Extract the [x, y] coordinate from the center of the cell holding the provided text.  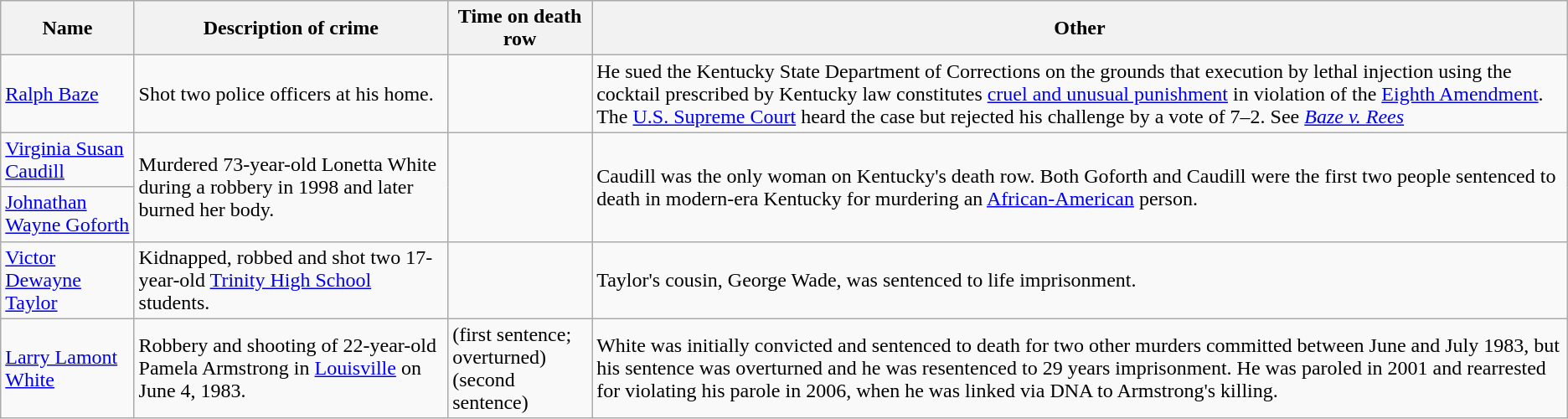
Virginia Susan Caudill [67, 159]
Larry Lamont White [67, 369]
Ralph Baze [67, 94]
Kidnapped, robbed and shot two 17-year-old Trinity High School students. [291, 280]
Time on death row [520, 28]
Shot two police officers at his home. [291, 94]
Name [67, 28]
Taylor's cousin, George Wade, was sentenced to life imprisonment. [1081, 280]
Robbery and shooting of 22-year-old Pamela Armstrong in Louisville on June 4, 1983. [291, 369]
Victor Dewayne Taylor [67, 280]
Murdered 73-year-old Lonetta White during a robbery in 1998 and later burned her body. [291, 187]
Other [1081, 28]
Johnathan Wayne Goforth [67, 215]
(first sentence; overturned) (second sentence) [520, 369]
Description of crime [291, 28]
